Scan for the cell matching the given text and deliver its (x, y) coordinate at center. 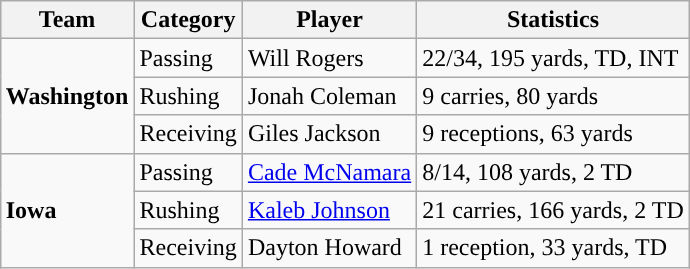
Category (188, 20)
Will Rogers (329, 58)
9 carries, 80 yards (554, 96)
Kaleb Johnson (329, 210)
21 carries, 166 yards, 2 TD (554, 210)
Dayton Howard (329, 248)
Team (67, 20)
9 receptions, 63 yards (554, 134)
Cade McNamara (329, 172)
Player (329, 20)
22/34, 195 yards, TD, INT (554, 58)
Iowa (67, 210)
Jonah Coleman (329, 96)
Giles Jackson (329, 134)
8/14, 108 yards, 2 TD (554, 172)
Statistics (554, 20)
1 reception, 33 yards, TD (554, 248)
Washington (67, 96)
